Identify which cell holds the provided text, then report its (x, y) central coordinate. 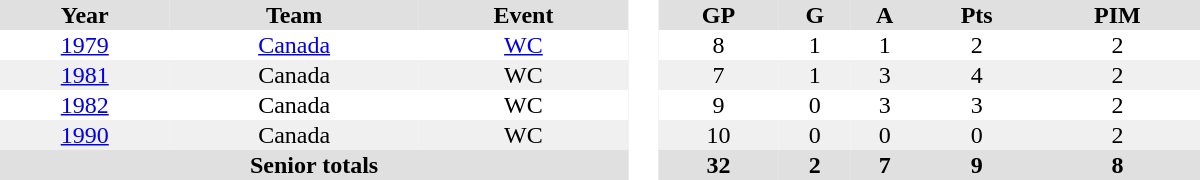
PIM (1118, 15)
Pts (976, 15)
32 (718, 165)
1981 (85, 75)
Team (294, 15)
Event (524, 15)
1990 (85, 135)
4 (976, 75)
1982 (85, 105)
GP (718, 15)
G (815, 15)
10 (718, 135)
Senior totals (314, 165)
1979 (85, 45)
A (885, 15)
Year (85, 15)
